Capture the cell that displays the provided text and extract its [x, y] central coordinate. 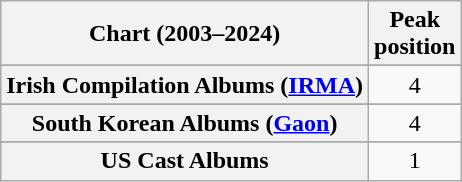
US Cast Albums [185, 161]
Irish Compilation Albums (IRMA) [185, 85]
Peakposition [415, 34]
South Korean Albums (Gaon) [185, 123]
Chart (2003–2024) [185, 34]
1 [415, 161]
